Find where the given text appears and provide that cell's center as [x, y] coordinate. 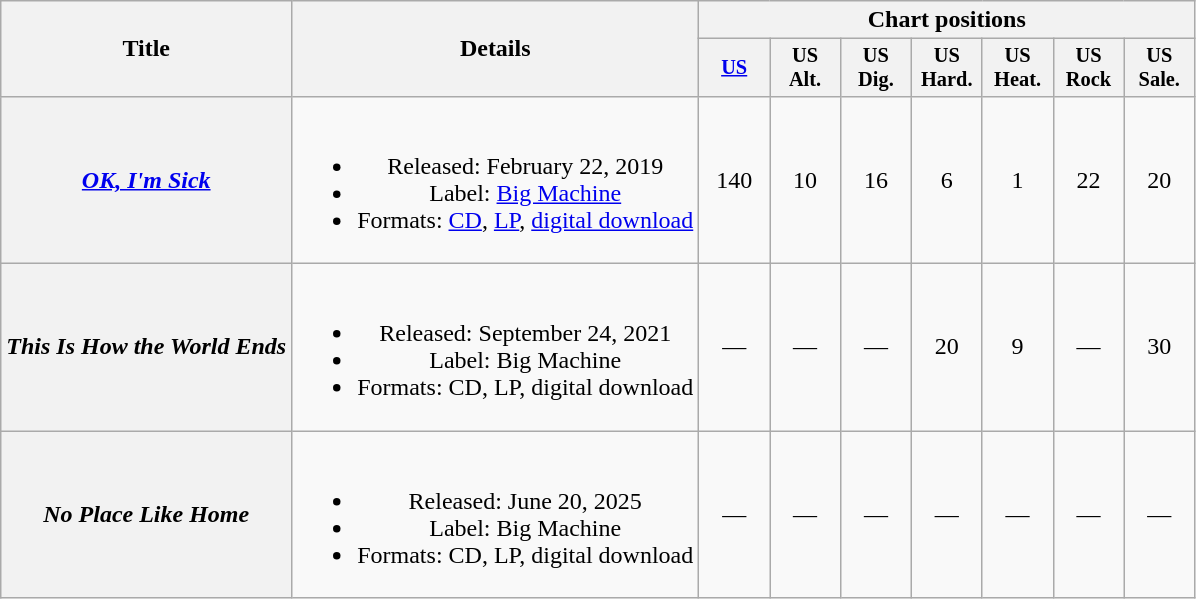
6 [946, 180]
1 [1018, 180]
22 [1088, 180]
OK, I'm Sick [146, 180]
Details [496, 49]
9 [1018, 348]
US Dig. [876, 68]
US Hard. [946, 68]
This Is How the World Ends [146, 348]
US Sale. [1160, 68]
Released: June 20, 2025Label: Big MachineFormats: CD, LP, digital download [496, 514]
140 [734, 180]
US Heat. [1018, 68]
US Alt. [806, 68]
Released: February 22, 2019Label: Big MachineFormats: CD, LP, digital download [496, 180]
30 [1160, 348]
10 [806, 180]
No Place Like Home [146, 514]
US Rock [1088, 68]
Title [146, 49]
Chart positions [947, 20]
16 [876, 180]
US [734, 68]
Released: September 24, 2021Label: Big MachineFormats: CD, LP, digital download [496, 348]
